Scan for the cell matching the given text and deliver its [x, y] coordinate at center. 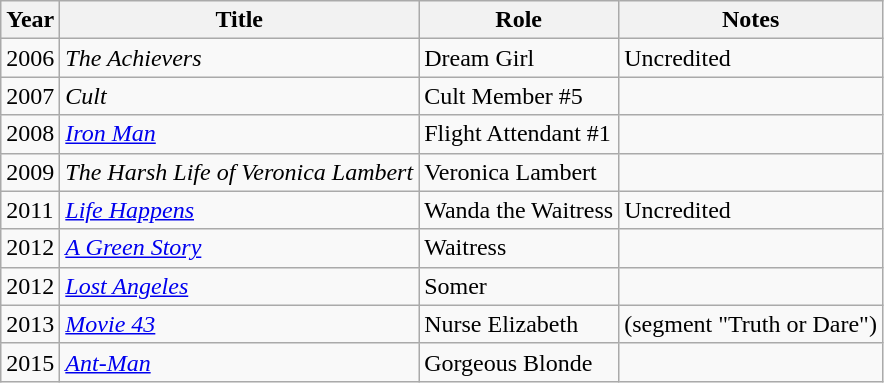
Cult Member #5 [519, 96]
Iron Man [240, 134]
Cult [240, 96]
The Achievers [240, 58]
A Green Story [240, 248]
2011 [30, 210]
Title [240, 20]
Nurse Elizabeth [519, 324]
2009 [30, 172]
2008 [30, 134]
(segment "Truth or Dare") [751, 324]
Role [519, 20]
Life Happens [240, 210]
The Harsh Life of Veronica Lambert [240, 172]
Somer [519, 286]
Year [30, 20]
Waitress [519, 248]
Dream Girl [519, 58]
Flight Attendant #1 [519, 134]
Wanda the Waitress [519, 210]
Movie 43 [240, 324]
Ant-Man [240, 362]
2013 [30, 324]
Gorgeous Blonde [519, 362]
Notes [751, 20]
2006 [30, 58]
2015 [30, 362]
2007 [30, 96]
Veronica Lambert [519, 172]
Lost Angeles [240, 286]
